Return the [X, Y] coordinate for the center point of the cell that contains the specified text.  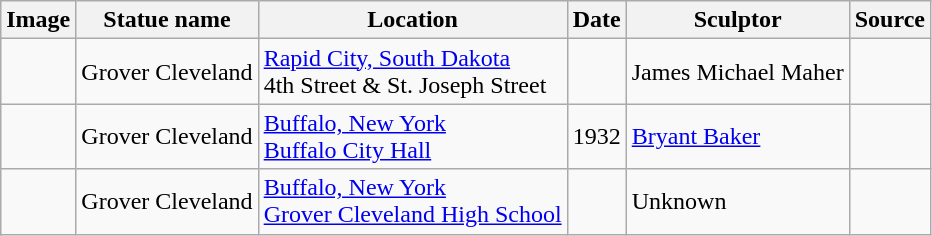
James Michael Maher [738, 72]
Buffalo, New YorkGrover Cleveland High School [412, 202]
Sculptor [738, 20]
Source [890, 20]
Image [38, 20]
Date [596, 20]
Location [412, 20]
Rapid City, South Dakota4th Street & St. Joseph Street [412, 72]
Unknown [738, 202]
Bryant Baker [738, 136]
1932 [596, 136]
Buffalo, New YorkBuffalo City Hall [412, 136]
Statue name [167, 20]
